Output the (X, Y) coordinate of the center of the cell containing the given text.  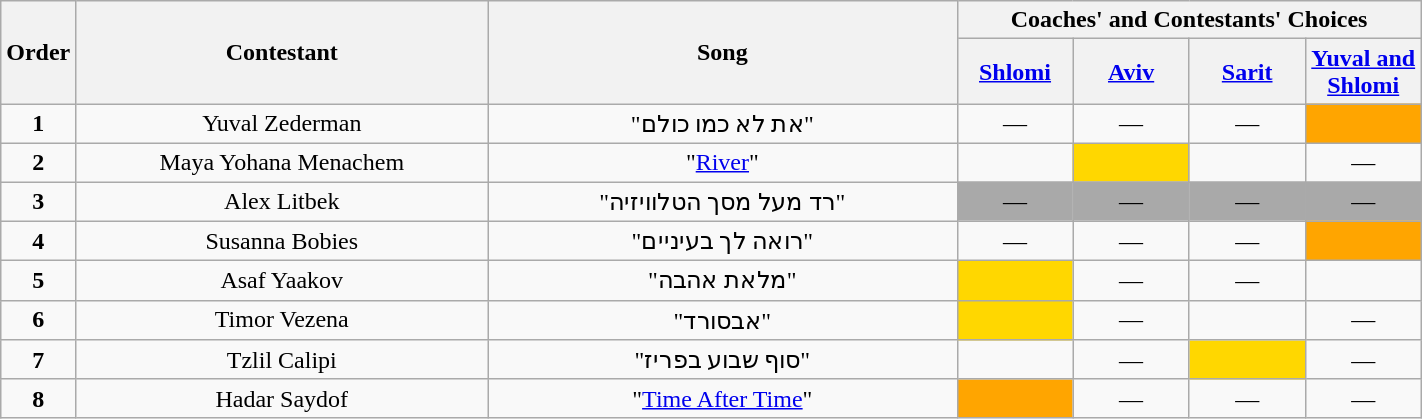
1 (38, 124)
Aviv (1131, 72)
Order (38, 52)
Sarit (1247, 72)
5 (38, 281)
7 (38, 360)
4 (38, 241)
8 (38, 398)
Shlomi (1015, 72)
3 (38, 202)
"סוף שבוע בפריז" (722, 360)
"River" (722, 162)
Alex Litbek (282, 202)
Susanna Bobies (282, 241)
2 (38, 162)
Tzlil Calipi (282, 360)
"רד מעל מסך הטלוויזיה" (722, 202)
Yuval Zederman (282, 124)
"רואה לך בעיניים" (722, 241)
Maya Yohana Menachem (282, 162)
Hadar Saydof (282, 398)
Asaf Yaakov (282, 281)
Song (722, 52)
Yuval and Shlomi (1363, 72)
Contestant (282, 52)
Coaches' and Contestants' Choices (1189, 20)
6 (38, 320)
"את לא כמו כולם" (722, 124)
"אבסורד" (722, 320)
Timor Vezena (282, 320)
"מלאת אהבה" (722, 281)
"Time After Time" (722, 398)
